Detect which cell encompasses the target text, then output its (X, Y) center coordinate. 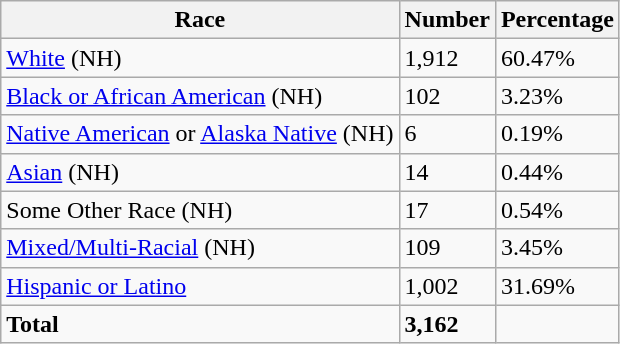
Mixed/Multi-Racial (NH) (200, 248)
14 (447, 172)
Asian (NH) (200, 172)
17 (447, 210)
3.45% (557, 248)
102 (447, 96)
Percentage (557, 20)
Race (200, 20)
3,162 (447, 324)
0.44% (557, 172)
109 (447, 248)
1,002 (447, 286)
Native American or Alaska Native (NH) (200, 134)
Number (447, 20)
3.23% (557, 96)
Black or African American (NH) (200, 96)
Hispanic or Latino (200, 286)
Some Other Race (NH) (200, 210)
0.19% (557, 134)
60.47% (557, 58)
Total (200, 324)
31.69% (557, 286)
6 (447, 134)
0.54% (557, 210)
White (NH) (200, 58)
1,912 (447, 58)
